Return (X, Y) of the center of cell containing provided text 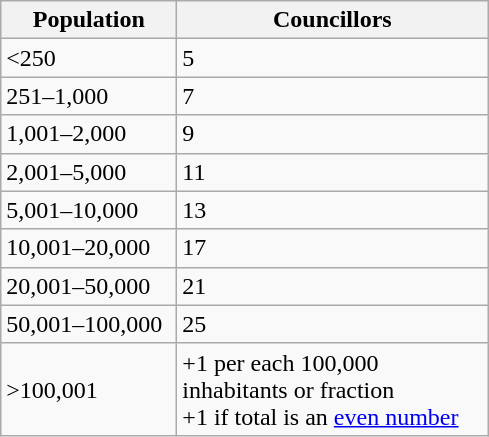
20,001–50,000 (89, 286)
2,001–5,000 (89, 172)
<250 (89, 58)
7 (332, 96)
>100,001 (89, 389)
10,001–20,000 (89, 248)
9 (332, 134)
25 (332, 324)
251–1,000 (89, 96)
5 (332, 58)
1,001–2,000 (89, 134)
5,001–10,000 (89, 210)
Councillors (332, 20)
13 (332, 210)
Population (89, 20)
50,001–100,000 (89, 324)
+1 per each 100,000 inhabitants or fraction+1 if total is an even number (332, 389)
21 (332, 286)
17 (332, 248)
11 (332, 172)
